Scan for the cell matching the given text and deliver its [x, y] coordinate at center. 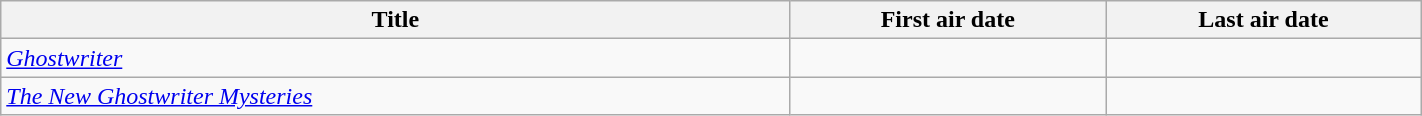
First air date [948, 20]
Ghostwriter [396, 58]
Last air date [1264, 20]
Title [396, 20]
The New Ghostwriter Mysteries [396, 96]
